Pinpoint the cell where the given text exists, returning its [x, y] midpoint coordinate. 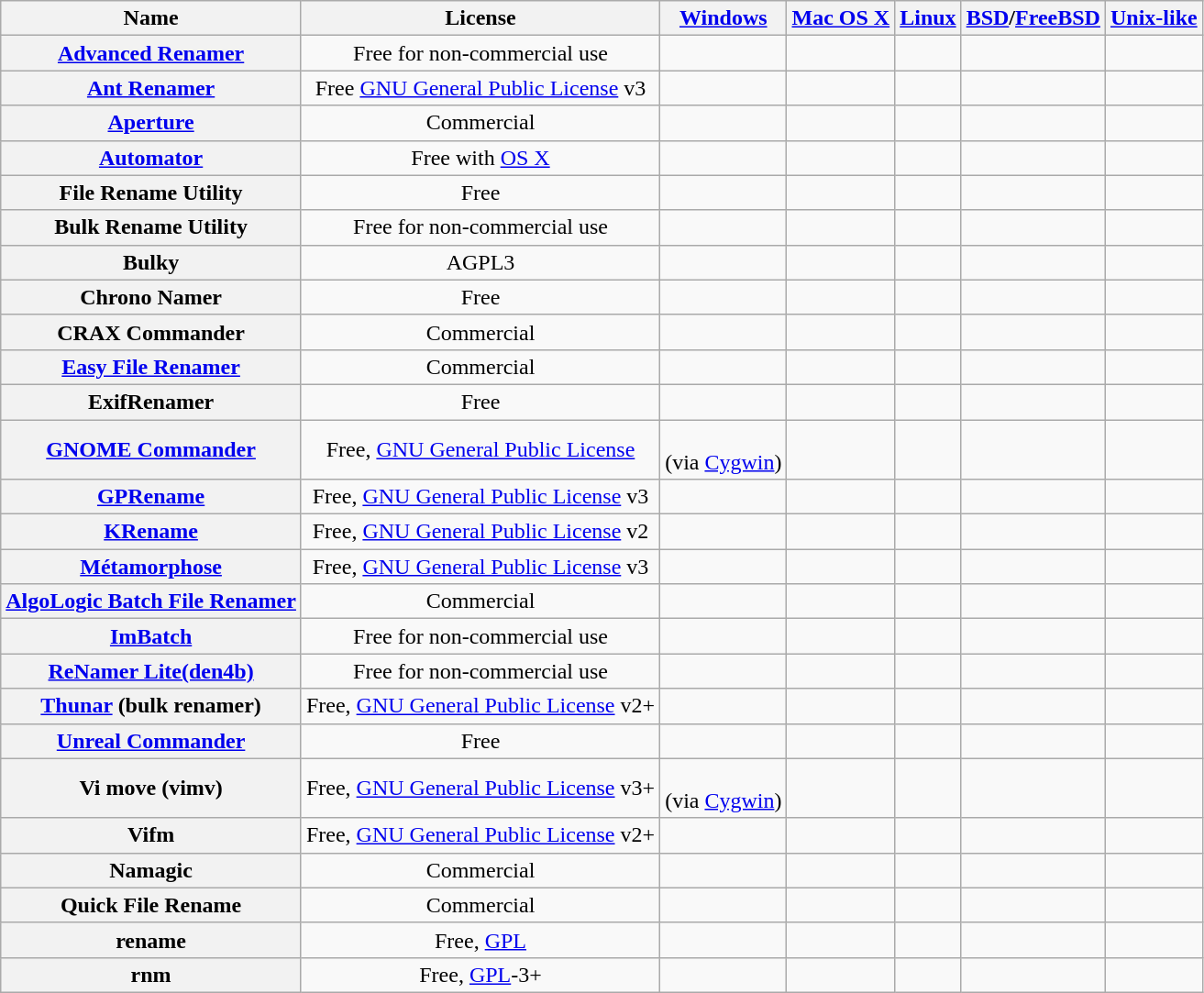
rename [151, 940]
Easy File Renamer [151, 367]
Name [151, 18]
AlgoLogic Batch File Renamer [151, 601]
Namagic [151, 870]
File Rename Utility [151, 193]
Linux [928, 18]
rnm [151, 975]
Métamorphose [151, 567]
Advanced Renamer [151, 53]
Quick File Rename [151, 905]
Free, GNU General Public License v2 [480, 532]
Free, GNU General Public License [480, 449]
GNOME Commander [151, 449]
AGPL3 [480, 262]
Free, GNU General Public License v3+ [480, 789]
License [480, 18]
CRAX Commander [151, 332]
Automator [151, 158]
Bulky [151, 262]
BSD/FreeBSD [1033, 18]
Free with OS X [480, 158]
Windows [724, 18]
Bulk Rename Utility [151, 227]
Free GNU General Public License v3 [480, 88]
Vi move (vimv) [151, 789]
Thunar (bulk renamer) [151, 706]
Free, GPL-3+ [480, 975]
Vifm [151, 835]
KRename [151, 532]
GPRename [151, 497]
Chrono Namer [151, 297]
Mac OS X [841, 18]
Free, GPL [480, 940]
ImBatch [151, 636]
Aperture [151, 123]
Ant Renamer [151, 88]
Unix-like [1154, 18]
ReNamer Lite(den4b) [151, 671]
ExifRenamer [151, 402]
Unreal Commander [151, 741]
